Detect which cell encompasses the target text, then output its (x, y) center coordinate. 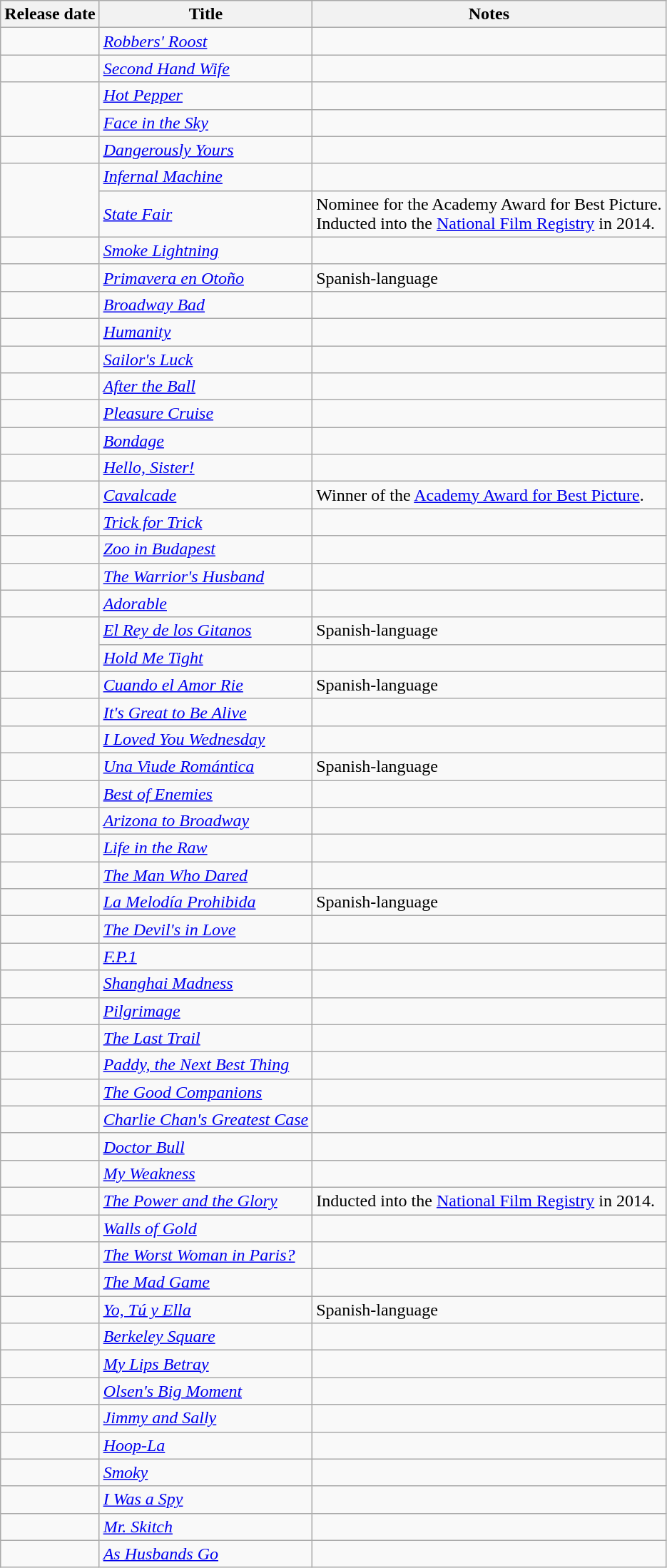
Broadway Bad (205, 305)
Walls of Gold (205, 1228)
Jimmy and Sally (205, 1418)
Yo, Tú y Ella (205, 1310)
It's Great to Be Alive (205, 712)
The Mad Game (205, 1283)
Hot Pepper (205, 96)
Infernal Machine (205, 177)
Adorable (205, 604)
Pleasure Cruise (205, 414)
Cuando el Amor Rie (205, 685)
My Lips Betray (205, 1364)
Cavalcade (205, 495)
La Melodía Prohibida (205, 902)
Best of Enemies (205, 794)
Dangerously Yours (205, 150)
Berkeley Square (205, 1337)
Bondage (205, 441)
F.P.1 (205, 957)
Primavera en Otoño (205, 278)
I Loved You Wednesday (205, 739)
The Last Trail (205, 1038)
The Man Who Dared (205, 875)
Winner of the Academy Award for Best Picture. (489, 495)
I Was a Spy (205, 1500)
Paddy, the Next Best Thing (205, 1065)
Hoop-La (205, 1445)
My Weakness (205, 1174)
Smoke Lightning (205, 250)
Smoky (205, 1472)
Doctor Bull (205, 1146)
The Devil's in Love (205, 930)
Trick for Trick (205, 522)
Pilgrimage (205, 1011)
Una Viude Romántica (205, 766)
Zoo in Budapest (205, 549)
Sailor's Luck (205, 359)
Humanity (205, 332)
Release date (50, 14)
Charlie Chan's Greatest Case (205, 1119)
The Warrior's Husband (205, 576)
The Power and the Glory (205, 1201)
Shanghai Madness (205, 984)
Title (205, 14)
El Rey de los Gitanos (205, 631)
After the Ball (205, 387)
The Good Companions (205, 1092)
Hello, Sister! (205, 468)
The Worst Woman in Paris? (205, 1256)
Arizona to Broadway (205, 821)
Notes (489, 14)
Olsen's Big Moment (205, 1391)
Mr. Skitch (205, 1527)
Second Hand Wife (205, 68)
Inducted into the National Film Registry in 2014. (489, 1201)
State Fair (205, 214)
Face in the Sky (205, 123)
As Husbands Go (205, 1554)
Hold Me Tight (205, 658)
Robbers' Roost (205, 41)
Nominee for the Academy Award for Best Picture.Inducted into the National Film Registry in 2014. (489, 214)
Life in the Raw (205, 848)
